Capture the cell that displays the provided text and extract its (X, Y) central coordinate. 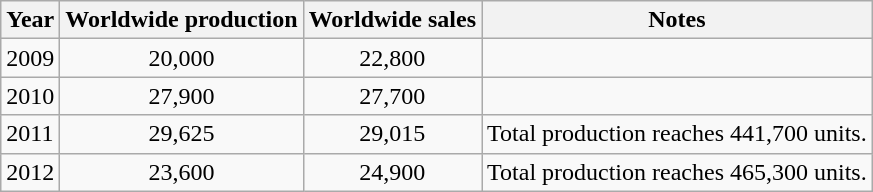
2010 (30, 96)
29,015 (392, 134)
23,600 (182, 172)
Worldwide sales (392, 20)
Total production reaches 441,700 units. (678, 134)
27,700 (392, 96)
29,625 (182, 134)
20,000 (182, 58)
24,900 (392, 172)
27,900 (182, 96)
Worldwide production (182, 20)
22,800 (392, 58)
Notes (678, 20)
Total production reaches 465,300 units. (678, 172)
2011 (30, 134)
2009 (30, 58)
Year (30, 20)
2012 (30, 172)
